Output the [x, y] coordinate of the center of the cell containing the given text.  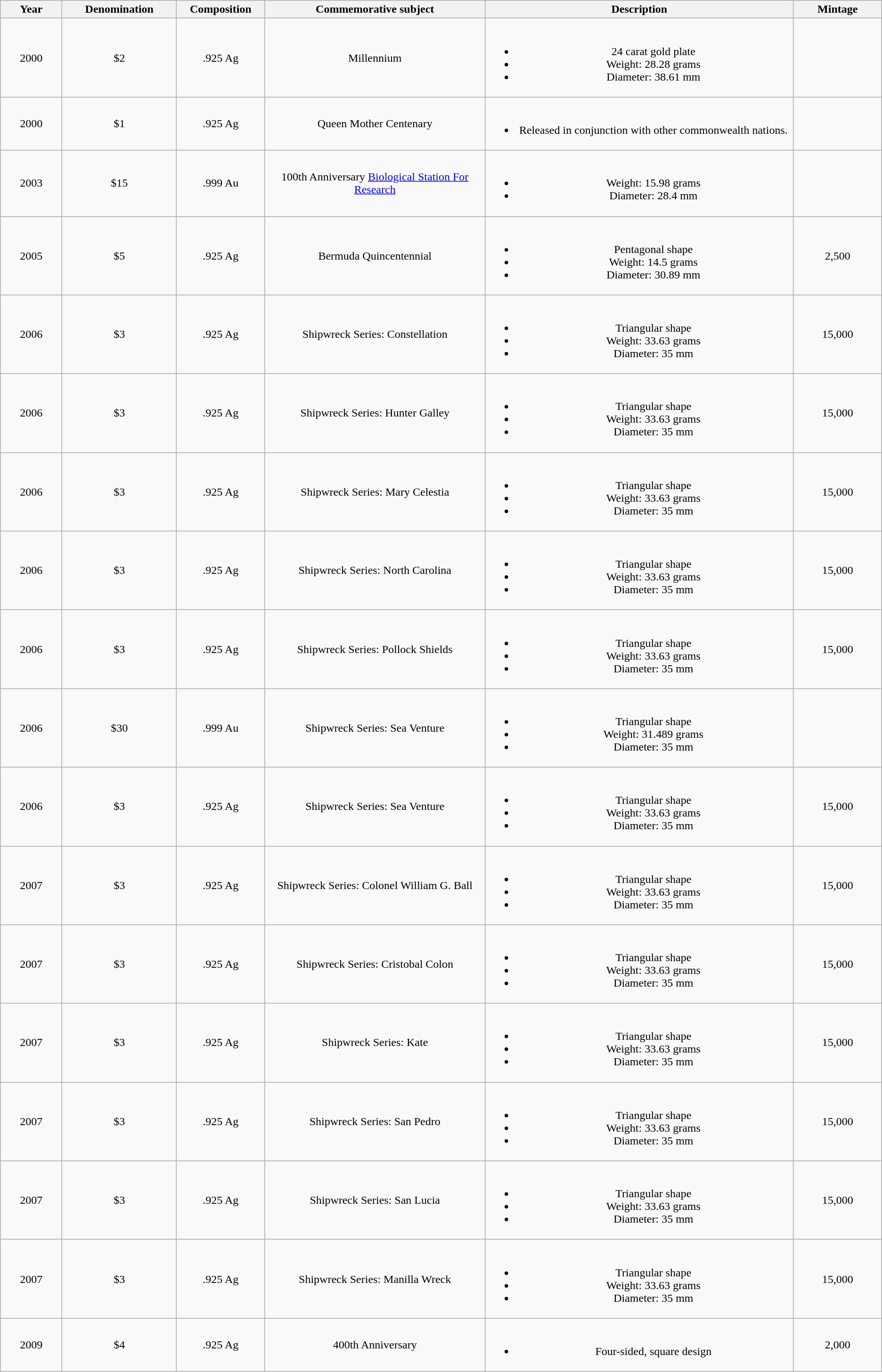
Shipwreck Series: North Carolina [375, 570]
Queen Mother Centenary [375, 123]
$5 [120, 255]
2,000 [838, 1345]
$1 [120, 123]
Shipwreck Series: Constellation [375, 335]
Shipwreck Series: Hunter Galley [375, 413]
Year [31, 9]
100th Anniversary Biological Station For Research [375, 183]
Shipwreck Series: Manilla Wreck [375, 1279]
$30 [120, 727]
Composition [220, 9]
Shipwreck Series: Kate [375, 1043]
Shipwreck Series: San Lucia [375, 1200]
24 carat gold plateWeight: 28.28 gramsDiameter: 38.61 mm [639, 57]
Shipwreck Series: Pollock Shields [375, 649]
Millennium [375, 57]
2,500 [838, 255]
Shipwreck Series: San Pedro [375, 1121]
Mintage [838, 9]
Bermuda Quincentennial [375, 255]
Commemorative subject [375, 9]
Released in conjunction with other commonwealth nations. [639, 123]
Denomination [120, 9]
Description [639, 9]
$2 [120, 57]
Shipwreck Series: Colonel William G. Ball [375, 886]
Shipwreck Series: Mary Celestia [375, 492]
Weight: 15.98 gramsDiameter: 28.4 mm [639, 183]
2003 [31, 183]
2009 [31, 1345]
Shipwreck Series: Cristobal Colon [375, 964]
$4 [120, 1345]
2005 [31, 255]
400th Anniversary [375, 1345]
Triangular shapeWeight: 31.489 gramsDiameter: 35 mm [639, 727]
Pentagonal shapeWeight: 14.5 gramsDiameter: 30.89 mm [639, 255]
Four-sided, square design [639, 1345]
$15 [120, 183]
